Determine the [x, y] coordinate at the center of the cell enclosing the given text.  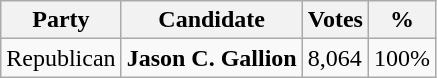
Jason C. Gallion [212, 58]
% [402, 20]
Votes [335, 20]
Republican [61, 58]
Candidate [212, 20]
100% [402, 58]
8,064 [335, 58]
Party [61, 20]
